Capture the cell that displays the provided text and extract its (x, y) central coordinate. 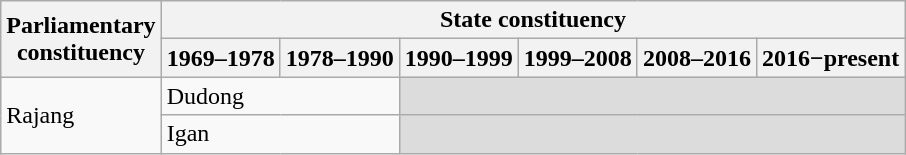
2008–2016 (696, 58)
State constituency (533, 20)
Igan (280, 134)
Dudong (280, 96)
1990–1999 (458, 58)
1969–1978 (220, 58)
Parliamentaryconstituency (81, 39)
1999–2008 (578, 58)
Rajang (81, 115)
2016−present (830, 58)
1978–1990 (340, 58)
